For the text-containing cell, return its midpoint in (X, Y) coordinate format. 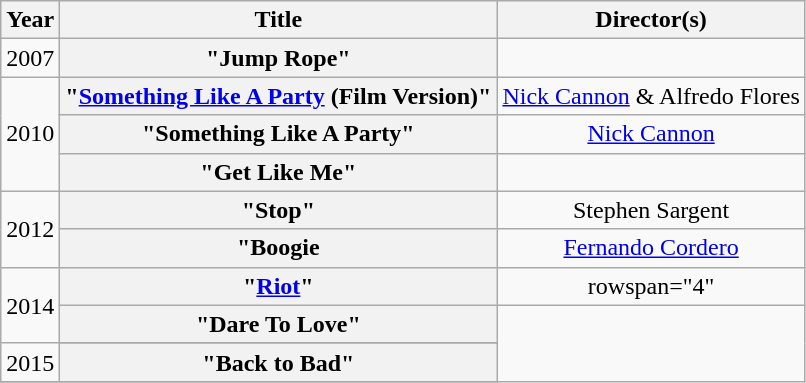
"Dare To Love" (278, 324)
"Something Like A Party" (278, 134)
2007 (30, 58)
Title (278, 20)
"Boogie (278, 248)
Nick Cannon & Alfredo Flores (651, 96)
2014 (30, 305)
Fernando Cordero (651, 248)
"Jump Rope" (278, 58)
2012 (30, 229)
"Get Like Me" (278, 172)
Nick Cannon (651, 134)
"Back to Bad" (278, 362)
"Something Like A Party (Film Version)" (278, 96)
Year (30, 20)
2010 (30, 134)
"Riot" (278, 286)
"Stop" (278, 210)
Stephen Sargent (651, 210)
rowspan="4" (651, 286)
Director(s) (651, 20)
2015 (30, 362)
